For the text-containing cell, return its midpoint in [x, y] coordinate format. 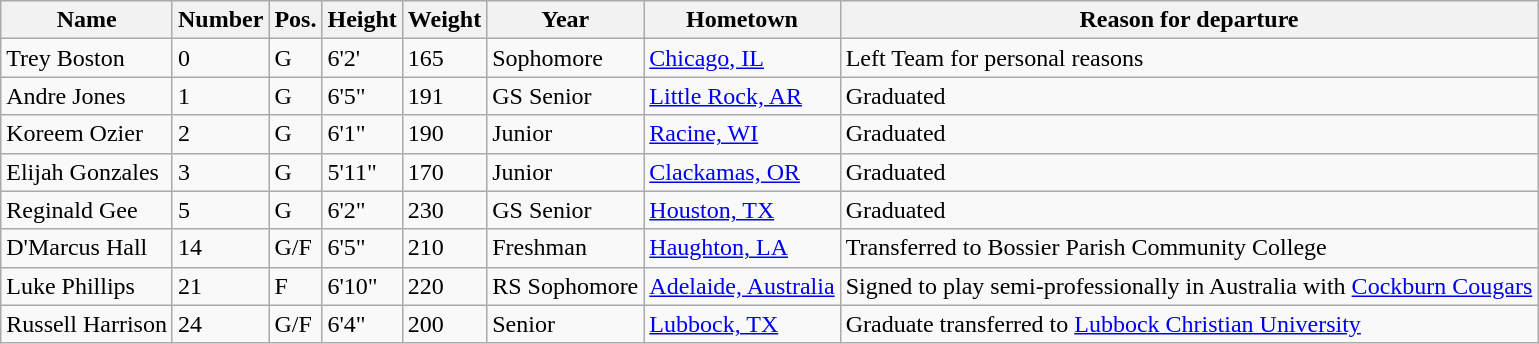
5'11" [362, 172]
Haughton, LA [742, 248]
Elijah Gonzales [87, 172]
6'1" [362, 134]
Luke Phillips [87, 286]
Andre Jones [87, 96]
Height [362, 20]
Adelaide, Australia [742, 286]
Signed to play semi-professionally in Australia with Cockburn Cougars [1189, 286]
Houston, TX [742, 210]
1 [220, 96]
Racine, WI [742, 134]
165 [444, 58]
Trey Boston [87, 58]
6'2" [362, 210]
D'Marcus Hall [87, 248]
Hometown [742, 20]
220 [444, 286]
6'10" [362, 286]
Reginald Gee [87, 210]
24 [220, 324]
Left Team for personal reasons [1189, 58]
RS Sophomore [566, 286]
0 [220, 58]
21 [220, 286]
Name [87, 20]
200 [444, 324]
Freshman [566, 248]
Clackamas, OR [742, 172]
Chicago, IL [742, 58]
Little Rock, AR [742, 96]
Reason for departure [1189, 20]
14 [220, 248]
Transferred to Bossier Parish Community College [1189, 248]
F [296, 286]
170 [444, 172]
Year [566, 20]
190 [444, 134]
Number [220, 20]
Pos. [296, 20]
6'2' [362, 58]
Graduate transferred to Lubbock Christian University [1189, 324]
6'4" [362, 324]
191 [444, 96]
Weight [444, 20]
Koreem Ozier [87, 134]
Russell Harrison [87, 324]
3 [220, 172]
2 [220, 134]
5 [220, 210]
Senior [566, 324]
210 [444, 248]
Sophomore [566, 58]
Lubbock, TX [742, 324]
230 [444, 210]
